Pinpoint the cell where the given text exists, returning its (x, y) midpoint coordinate. 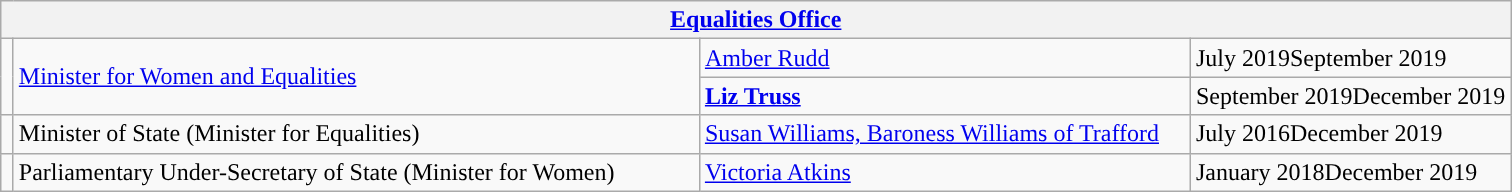
Victoria Atkins (944, 172)
January 2018December 2019 (1350, 172)
Liz Truss (944, 96)
July 2019September 2019 (1350, 58)
Equalities Office (756, 20)
Susan Williams, Baroness Williams of Trafford (944, 134)
July 2016December 2019 (1350, 134)
Amber Rudd (944, 58)
Minister for Women and Equalities (356, 77)
Parliamentary Under-Secretary of State (Minister for Women) (356, 172)
September 2019December 2019 (1350, 96)
Minister of State (Minister for Equalities) (356, 134)
